Find where the given text appears and provide that cell's center as (x, y) coordinate. 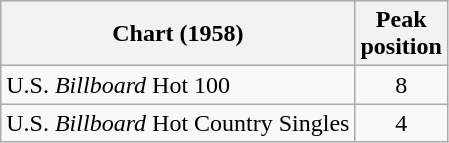
U.S. Billboard Hot Country Singles (178, 123)
4 (401, 123)
Peakposition (401, 34)
U.S. Billboard Hot 100 (178, 85)
Chart (1958) (178, 34)
8 (401, 85)
